From the cell containing the given text, extract its center point as [x, y] coordinate. 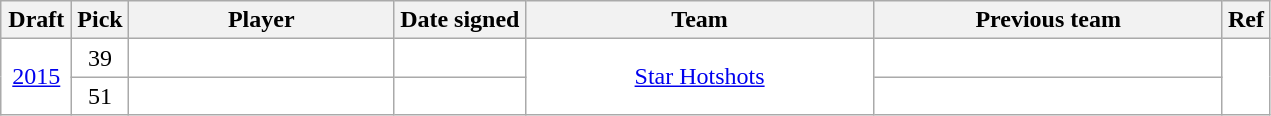
Draft [36, 20]
51 [100, 96]
Date signed [460, 20]
Previous team [1048, 20]
Team [700, 20]
39 [100, 58]
Star Hotshots [700, 77]
Player [261, 20]
Ref [1246, 20]
Pick [100, 20]
2015 [36, 77]
